Detect which cell encompasses the target text, then output its [X, Y] center coordinate. 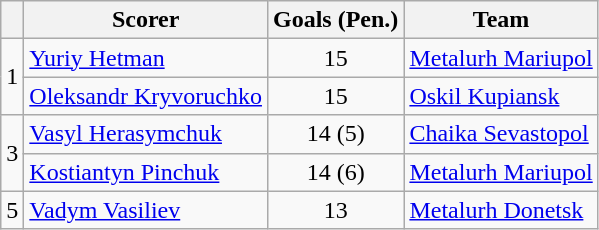
Team [501, 20]
14 (5) [335, 134]
14 (6) [335, 172]
Oskil Kupiansk [501, 96]
1 [12, 77]
Scorer [146, 20]
13 [335, 210]
Vadym Vasiliev [146, 210]
Goals (Pen.) [335, 20]
Vasyl Herasymchuk [146, 134]
Metalurh Donetsk [501, 210]
3 [12, 153]
Yuriy Hetman [146, 58]
Oleksandr Kryvoruchko [146, 96]
Chaika Sevastopol [501, 134]
Kostiantyn Pinchuk [146, 172]
5 [12, 210]
